From the cell containing the given text, extract its center point as (x, y) coordinate. 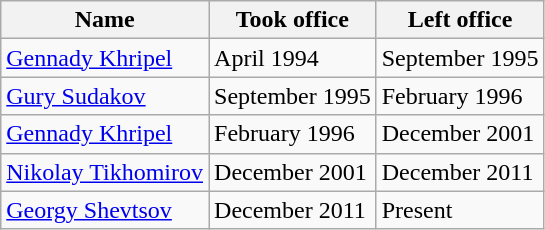
Georgy Shevtsov (105, 210)
April 1994 (293, 58)
Nikolay Tikhomirov (105, 172)
Left office (460, 20)
Name (105, 20)
Present (460, 210)
Took office (293, 20)
Gury Sudakov (105, 96)
